Locate the cell with the specified text and output its [x, y] center coordinate. 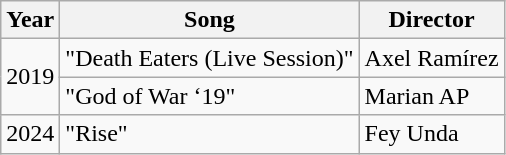
Marian AP [432, 96]
"Death Eaters (Live Session)" [210, 58]
Fey Unda [432, 134]
"God of War ‘19" [210, 96]
"Rise" [210, 134]
Director [432, 20]
Song [210, 20]
2019 [30, 77]
2024 [30, 134]
Year [30, 20]
Axel Ramírez [432, 58]
